Scan for the cell matching the given text and deliver its (X, Y) coordinate at center. 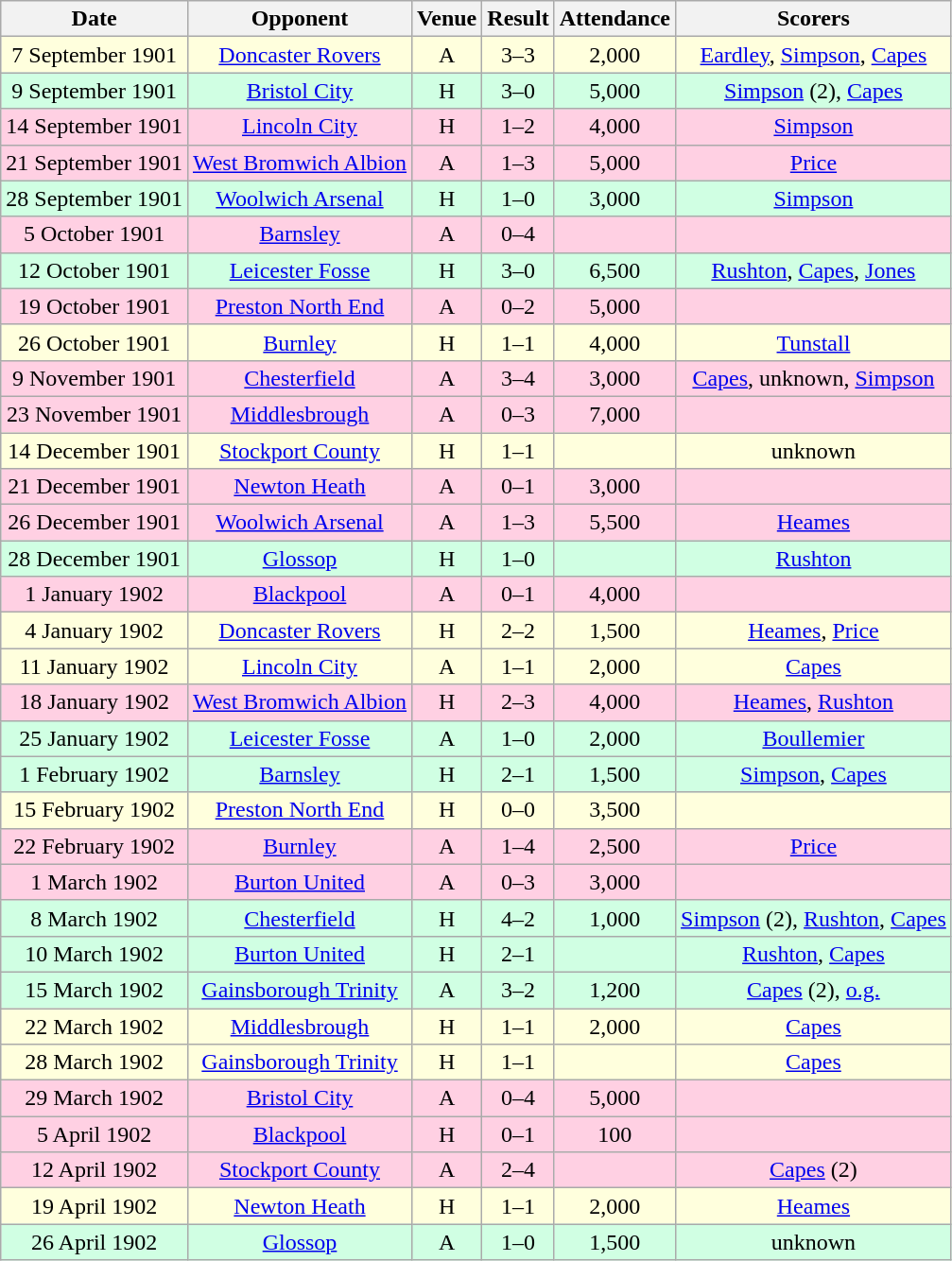
22 March 1902 (95, 1026)
3–3 (518, 55)
12 April 1902 (95, 1170)
Simpson (2), Capes (814, 91)
1–4 (518, 846)
Capes (2), o.g. (814, 990)
Opponent (299, 19)
9 November 1901 (95, 378)
Simpson, Capes (814, 774)
3–2 (518, 990)
2,500 (614, 846)
Heames, Rushton (814, 702)
5 April 1902 (95, 1134)
9 September 1901 (95, 91)
3,500 (614, 810)
1 January 1902 (95, 595)
25 January 1902 (95, 738)
23 November 1901 (95, 414)
4–2 (518, 918)
7 September 1901 (95, 55)
10 March 1902 (95, 954)
Result (518, 19)
Heames, Price (814, 630)
19 April 1902 (95, 1206)
1 February 1902 (95, 774)
6,500 (614, 270)
12 October 1901 (95, 270)
21 December 1901 (95, 487)
Venue (447, 19)
28 September 1901 (95, 199)
11 January 1902 (95, 666)
Date (95, 19)
3–4 (518, 378)
2–3 (518, 702)
Capes, unknown, Simpson (814, 378)
29 March 1902 (95, 1098)
2–4 (518, 1170)
2–2 (518, 630)
1,000 (614, 918)
28 December 1901 (95, 559)
Rushton (814, 559)
7,000 (614, 414)
Attendance (614, 19)
Rushton, Capes, Jones (814, 270)
1–2 (518, 127)
Capes (2) (814, 1170)
18 January 1902 (95, 702)
15 March 1902 (95, 990)
26 April 1902 (95, 1242)
5 October 1901 (95, 234)
5,500 (614, 523)
Eardley, Simpson, Capes (814, 55)
4 January 1902 (95, 630)
26 December 1901 (95, 523)
100 (614, 1134)
Boullemier (814, 738)
1 March 1902 (95, 882)
Scorers (814, 19)
21 September 1901 (95, 163)
Rushton, Capes (814, 954)
14 December 1901 (95, 451)
15 February 1902 (95, 810)
1,200 (614, 990)
14 September 1901 (95, 127)
Tunstall (814, 342)
0–2 (518, 306)
Simpson (2), Rushton, Capes (814, 918)
8 March 1902 (95, 918)
0–0 (518, 810)
28 March 1902 (95, 1062)
26 October 1901 (95, 342)
19 October 1901 (95, 306)
22 February 1902 (95, 846)
